Determine the [X, Y] coordinate at the center of the cell enclosing the given text.  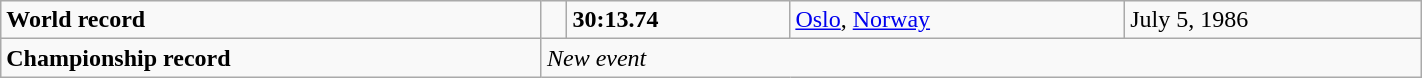
30:13.74 [678, 20]
July 5, 1986 [1274, 20]
Oslo, Norway [958, 20]
New event [981, 58]
Championship record [272, 58]
World record [272, 20]
